Find where the given text appears and provide that cell's center as [X, Y] coordinate. 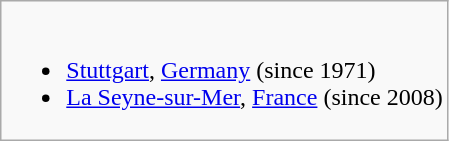
Stuttgart, Germany (since 1971) La Seyne-sur-Mer, France (since 2008) [224, 71]
